Find where the given text appears and provide that cell's center as (X, Y) coordinate. 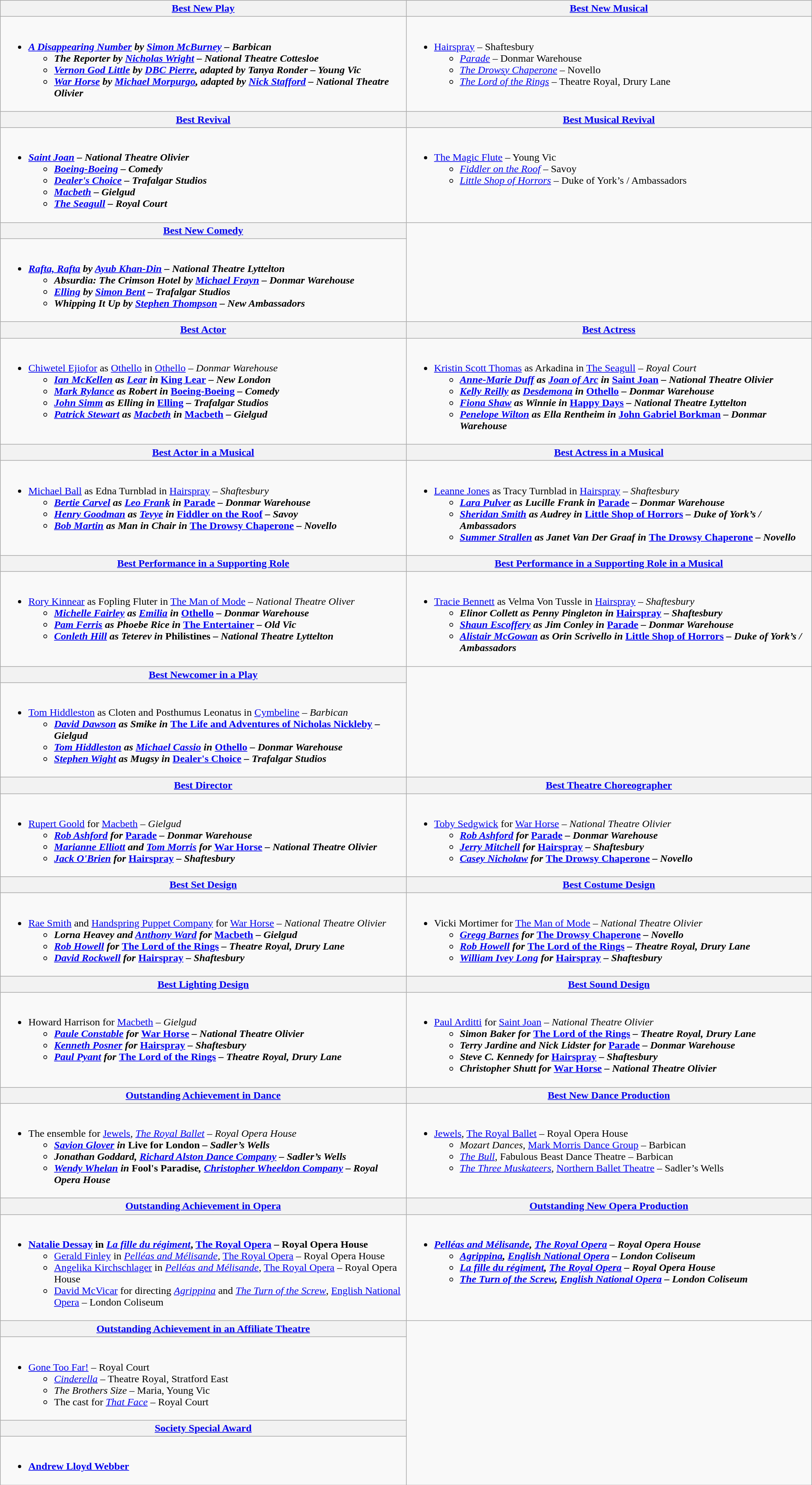
Hairspray – ShaftesburyParade – Donmar WarehouseThe Drowsy Chaperone – NovelloThe Lord of the Rings – Theatre Royal, Drury Lane (609, 64)
Best New Comedy (203, 230)
Outstanding Achievement in an Affiliate Theatre (203, 1329)
Best Actress (609, 330)
Best Actress in a Musical (609, 452)
Best Sound Design (609, 984)
Best Performance in a Supporting Role (203, 563)
Best Actor (203, 330)
Best Set Design (203, 885)
Society Special Award (203, 1428)
Best Costume Design (609, 885)
Saint Joan – National Theatre OlivierBoeing-Boeing – ComedyDealer's Choice – Trafalgar StudiosMacbeth – GielgudThe Seagull – Royal Court (203, 175)
Gone Too Far! – Royal CourtCinderella – Theatre Royal, Stratford EastThe Brothers Size – Maria, Young VicThe cast for That Face – Royal Court (203, 1378)
Andrew Lloyd Webber (203, 1461)
Best Theatre Choreographer (609, 786)
The Magic Flute – Young VicFiddler on the Roof – SavoyLittle Shop of Horrors – Duke of York’s / Ambassadors (609, 175)
Best Lighting Design (203, 984)
Best Performance in a Supporting Role in a Musical (609, 563)
Best Actor in a Musical (203, 452)
Best Director (203, 786)
Outstanding Achievement in Opera (203, 1206)
Best New Musical (609, 9)
Best Musical Revival (609, 120)
Best New Dance Production (609, 1095)
Best Newcomer in a Play (203, 675)
Outstanding Achievement in Dance (203, 1095)
Best Revival (203, 120)
Outstanding New Opera Production (609, 1206)
Best New Play (203, 9)
